Search for the cell housing the specified text and yield its [x, y] center coordinate. 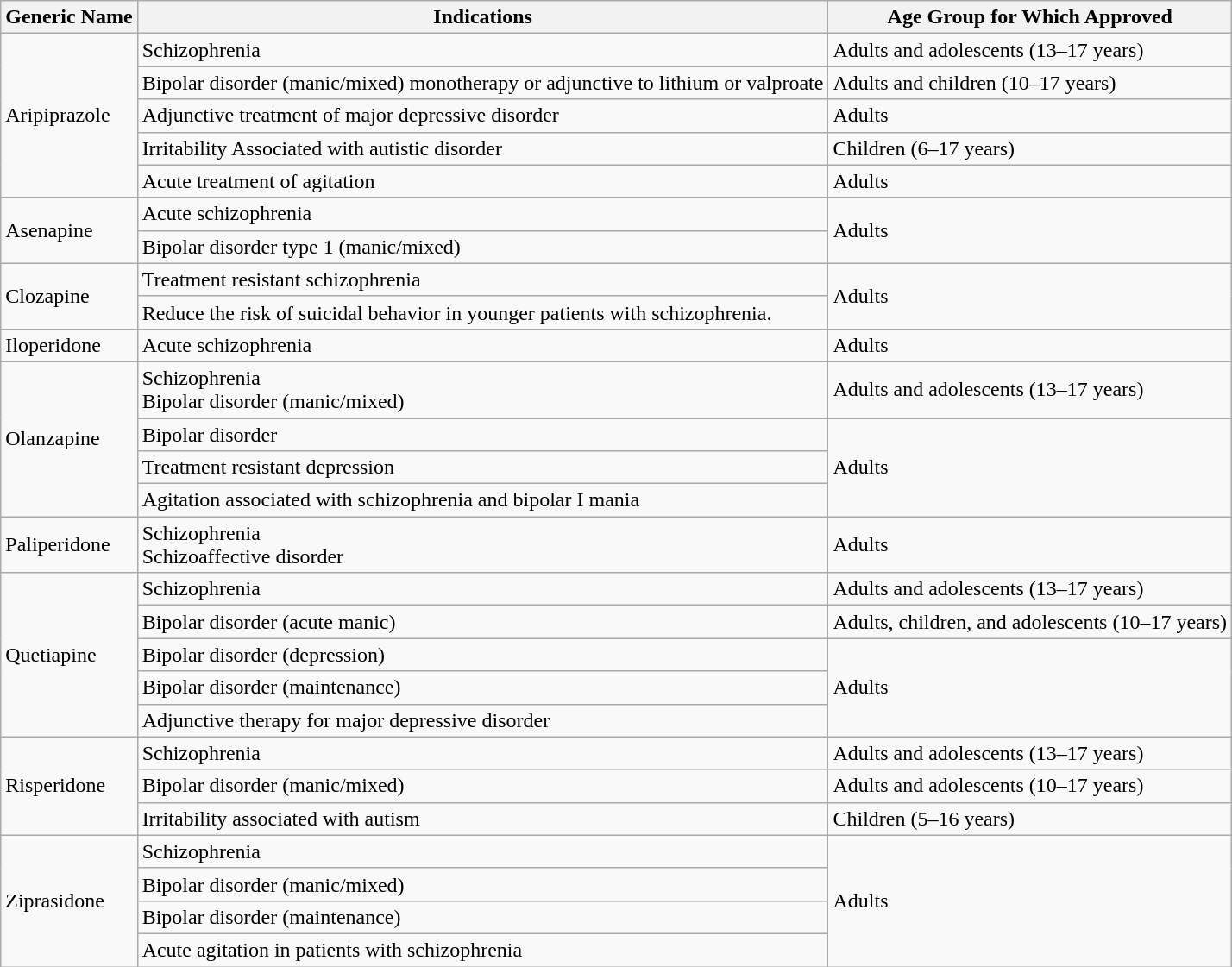
Bipolar disorder type 1 (manic/mixed) [483, 247]
SchizophreniaBipolar disorder (manic/mixed) [483, 390]
Bipolar disorder (manic/mixed) monotherapy or adjunctive to lithium or valproate [483, 83]
Clozapine [69, 296]
Agitation associated with schizophrenia and bipolar I mania [483, 500]
Quetiapine [69, 655]
Bipolar disorder (depression) [483, 655]
Treatment resistant depression [483, 468]
Paliperidone [69, 545]
Olanzapine [69, 438]
Iloperidone [69, 345]
Irritability associated with autism [483, 819]
Age Group for Which Approved [1030, 17]
Bipolar disorder (acute manic) [483, 622]
Bipolar disorder [483, 434]
Children (6–17 years) [1030, 148]
Adults and adolescents (10–17 years) [1030, 786]
Acute agitation in patients with schizophrenia [483, 950]
Ziprasidone [69, 901]
Adjunctive treatment of major depressive disorder [483, 116]
Aripiprazole [69, 116]
Indications [483, 17]
Reduce the risk of suicidal behavior in younger patients with schizophrenia. [483, 312]
Children (5–16 years) [1030, 819]
Adjunctive therapy for major depressive disorder [483, 720]
Generic Name [69, 17]
Treatment resistant schizophrenia [483, 279]
Irritability Associated with autistic disorder [483, 148]
Asenapine [69, 230]
SchizophreniaSchizoaffective disorder [483, 545]
Risperidone [69, 786]
Adults and children (10–17 years) [1030, 83]
Adults, children, and adolescents (10–17 years) [1030, 622]
Acute treatment of agitation [483, 181]
